Extract the [x, y] coordinate from the center of the cell holding the provided text.  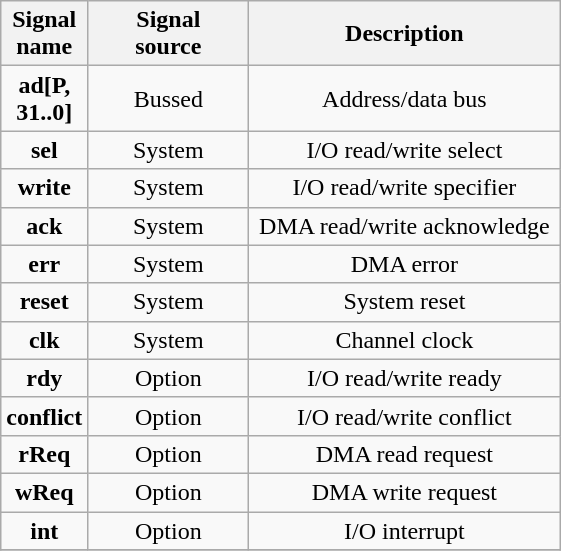
int [44, 531]
Bussed [168, 98]
I/O read/write select [404, 150]
I/O read/write conflict [404, 416]
I/O interrupt [404, 531]
wReq [44, 492]
DMA write request [404, 492]
Channel clock [404, 340]
DMA error [404, 264]
clk [44, 340]
Address/data bus [404, 98]
sel [44, 150]
I/O read/write ready [404, 378]
rReq [44, 454]
ad[P, 31..0] [44, 98]
DMA read request [404, 454]
DMA read/write acknowledge [404, 226]
Signalname [44, 34]
System reset [404, 302]
ack [44, 226]
conflict [44, 416]
write [44, 188]
rdy [44, 378]
I/O read/write specifier [404, 188]
Signalsource [168, 34]
err [44, 264]
Description [404, 34]
reset [44, 302]
